Locate the cell with the specified text and output its [X, Y] center coordinate. 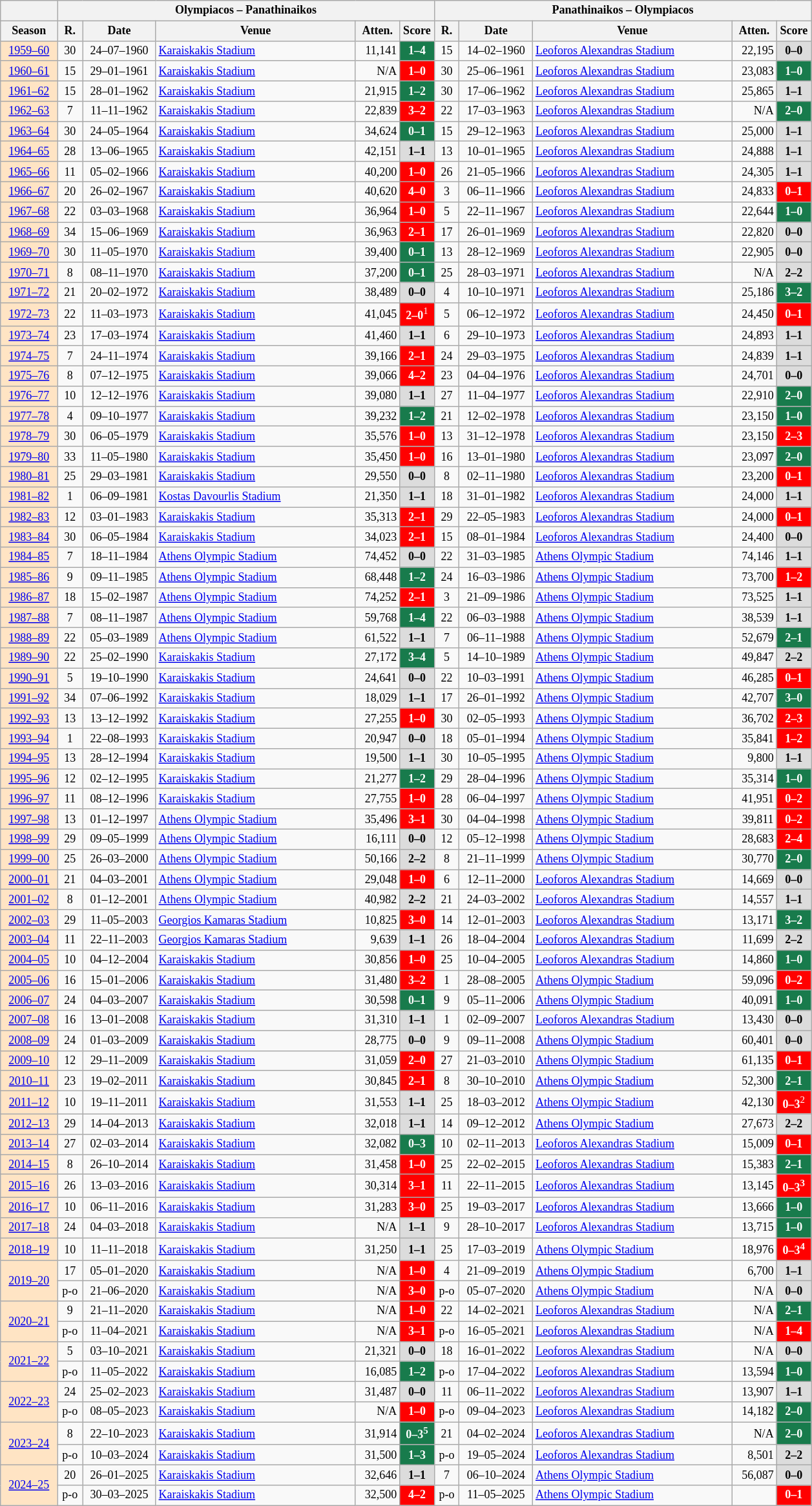
2022–23 [29, 1401]
30–10–2010 [496, 1080]
22,905 [755, 252]
24,893 [755, 336]
1996–97 [29, 799]
42,151 [377, 151]
12–01–2003 [496, 920]
1998–99 [29, 839]
1960–61 [29, 71]
12–12–1976 [120, 397]
0–34 [794, 1250]
21–05–1966 [496, 172]
74,252 [377, 597]
16–01–2022 [496, 1352]
09–05–1999 [120, 839]
14–10–1989 [496, 658]
36,702 [755, 718]
1991–92 [29, 698]
2010–11 [29, 1080]
1971–72 [29, 292]
36,964 [377, 212]
26–02–1967 [120, 191]
06–10–2024 [496, 1476]
40,200 [377, 172]
11–04–1977 [496, 397]
15–01–2006 [120, 981]
42,130 [755, 1103]
03–10–2021 [120, 1352]
18,976 [755, 1250]
11,141 [377, 50]
08–05–2023 [120, 1412]
2011–12 [29, 1103]
16,085 [377, 1371]
31–12–1978 [496, 437]
05–07–2020 [496, 1291]
30–03–2025 [120, 1495]
13–06–1965 [120, 151]
2023–24 [29, 1443]
23,097 [755, 456]
28–12–1969 [496, 252]
9,800 [755, 758]
35,313 [377, 517]
21–03–2010 [496, 1061]
27,255 [377, 718]
08–01–1984 [496, 538]
1978–79 [29, 437]
29–03–1981 [120, 477]
1973–74 [29, 336]
23,200 [755, 477]
22,644 [755, 212]
06–11–1988 [496, 638]
39,811 [755, 819]
21,915 [377, 90]
25,186 [755, 292]
2002–03 [29, 920]
1964–65 [29, 151]
01–03–2009 [120, 1040]
19–11–2011 [120, 1103]
20–02–1972 [120, 292]
2003–04 [29, 939]
27,172 [377, 658]
28,683 [755, 839]
1985–86 [29, 578]
1967–68 [29, 212]
11–11–1962 [120, 111]
38,489 [377, 292]
1–3 [417, 1455]
1981–82 [29, 496]
13–03–2016 [120, 1186]
11–11–2018 [120, 1250]
28–10–2017 [496, 1228]
39,232 [377, 416]
13,171 [755, 920]
25–06–1961 [496, 71]
02–12–1995 [120, 779]
26–01–2025 [120, 1476]
1963–64 [29, 132]
06–09–1981 [120, 496]
24,888 [755, 151]
11,699 [755, 939]
0–32 [794, 1103]
31,914 [377, 1434]
24–11–1974 [120, 355]
29,550 [377, 477]
2019–20 [29, 1281]
41,045 [377, 314]
10–10–1971 [496, 292]
38,539 [755, 618]
15–02–1987 [120, 597]
19–05–2024 [496, 1455]
25–02–1990 [120, 658]
1982–83 [29, 517]
2021–22 [29, 1361]
2014–15 [29, 1164]
73,700 [755, 578]
10,825 [377, 920]
59,768 [377, 618]
05–02–1966 [120, 172]
07–12–1975 [120, 376]
01–12–1997 [120, 819]
31,487 [377, 1392]
30,770 [755, 859]
23,083 [755, 71]
26–01–1969 [496, 233]
06–03–1988 [496, 618]
1994–95 [29, 758]
10–03–1991 [496, 678]
25,865 [755, 90]
17–06–1962 [496, 90]
31,059 [377, 1061]
14,182 [755, 1412]
14–04–2013 [120, 1124]
09–12–2012 [496, 1124]
29–11–2009 [120, 1061]
24,701 [755, 376]
17–04–2022 [496, 1371]
1997–98 [29, 819]
29–12–1963 [496, 132]
2016–17 [29, 1207]
26–01–1992 [496, 698]
13,907 [755, 1392]
8,501 [755, 1455]
39,080 [377, 397]
24,641 [377, 678]
1983–84 [29, 538]
60,401 [755, 1040]
34,624 [377, 132]
30,598 [377, 1000]
06–11–2016 [120, 1207]
25–02–2023 [120, 1392]
31–01–1982 [496, 496]
49,847 [755, 658]
02–11–2013 [496, 1144]
2017–18 [29, 1228]
24,305 [755, 172]
13,145 [755, 1186]
09–10–1977 [120, 416]
18,029 [377, 698]
02–03–2014 [120, 1144]
73,525 [755, 597]
32,018 [377, 1124]
35,841 [755, 738]
1972–73 [29, 314]
36,963 [377, 233]
19–10–1990 [120, 678]
1965–66 [29, 172]
13,666 [755, 1207]
21–06–2020 [120, 1291]
25,000 [755, 132]
31,458 [377, 1164]
42,707 [755, 698]
39,066 [377, 376]
1989–90 [29, 658]
35,450 [377, 456]
22,820 [755, 233]
22–08–1993 [120, 738]
06–05–1979 [120, 437]
24,839 [755, 355]
39,400 [377, 252]
40,620 [377, 191]
2007–08 [29, 1021]
19–02–2011 [120, 1080]
1990–91 [29, 678]
17–03–2019 [496, 1250]
2008–09 [29, 1040]
21,321 [377, 1352]
3–4 [417, 658]
08–12–1996 [120, 799]
2–01 [417, 314]
46,285 [755, 678]
1976–77 [29, 397]
31,310 [377, 1021]
1980–81 [29, 477]
4–0 [417, 191]
09–11–1985 [120, 578]
02–05–1993 [496, 718]
1977–78 [29, 416]
06–12–1972 [496, 314]
05–01–1994 [496, 738]
19–03–2017 [496, 1207]
24,833 [755, 191]
13–01–1980 [496, 456]
05–12–1998 [496, 839]
13–01–2008 [120, 1021]
6,700 [755, 1270]
34,023 [377, 538]
16–05–2021 [496, 1331]
14,557 [755, 899]
13,715 [755, 1228]
1974–75 [29, 355]
39,166 [377, 355]
21–09–2019 [496, 1270]
13,430 [755, 1021]
1959–60 [29, 50]
Olympiacos – Panathinaikos [245, 10]
24,450 [755, 314]
1968–69 [29, 233]
02–09–2007 [496, 1021]
1995–96 [29, 779]
22,195 [755, 50]
15,383 [755, 1164]
28–08–2005 [496, 981]
32,646 [377, 1476]
0–3 [417, 1144]
14–02–2021 [496, 1312]
04–04–1998 [496, 819]
13–12–1992 [120, 718]
11–05–2025 [496, 1495]
22–11–2015 [496, 1186]
07–06–1992 [120, 698]
1970–71 [29, 273]
33 [70, 456]
06–11–2022 [496, 1392]
52,300 [755, 1080]
2–4 [794, 839]
15,009 [755, 1144]
04–03–2018 [120, 1228]
04–03–2007 [120, 1000]
9,639 [377, 939]
22–11–2003 [120, 939]
28–12–1994 [120, 758]
16–03–1986 [496, 578]
04–02–2024 [496, 1434]
27,755 [377, 799]
2012–13 [29, 1124]
1969–70 [29, 252]
06–05–1984 [120, 538]
12–11–2000 [496, 880]
10–05–1995 [496, 758]
2015–16 [29, 1186]
11–05–2022 [120, 1371]
29–03–1975 [496, 355]
18–03–2012 [496, 1103]
32,500 [377, 1495]
61,522 [377, 638]
08–11–1987 [120, 618]
31,283 [377, 1207]
31,500 [377, 1455]
21–09–1986 [496, 597]
14,860 [755, 960]
03–03–1968 [120, 212]
11–04–2021 [120, 1331]
03–01–1983 [120, 517]
11–05–2003 [120, 920]
31,553 [377, 1103]
09–11–2008 [496, 1040]
21,350 [377, 496]
28–03–1971 [496, 273]
Season [29, 31]
1993–94 [29, 738]
22–02–2015 [496, 1164]
37,200 [377, 273]
1979–80 [29, 456]
16,111 [377, 839]
10–01–1965 [496, 151]
04–04–1976 [496, 376]
06–04–1997 [496, 799]
10–04–2005 [496, 960]
21,277 [377, 779]
02–11–1980 [496, 477]
10–03–2024 [120, 1455]
22–05–1983 [496, 517]
28–04–1996 [496, 779]
29–01–1961 [120, 71]
26–03–2000 [120, 859]
2006–07 [29, 1000]
2004–05 [29, 960]
05–11–2006 [496, 1000]
1999–00 [29, 859]
01–12–2001 [120, 899]
35,496 [377, 819]
1984–85 [29, 557]
1966–67 [29, 191]
05–01–2020 [120, 1270]
1961–62 [29, 90]
40,982 [377, 899]
11–05–1980 [120, 456]
2020–21 [29, 1321]
2013–14 [29, 1144]
30,845 [377, 1080]
22–11–1967 [496, 212]
28–01–1962 [120, 90]
2000–01 [29, 880]
2009–10 [29, 1061]
74,146 [755, 557]
17–03–1974 [120, 336]
14–02–1960 [496, 50]
Panathinaikos – Olympiacos [623, 10]
74,452 [377, 557]
56,087 [755, 1476]
05–03–1989 [120, 638]
29,048 [377, 880]
21–11–1999 [496, 859]
2001–02 [29, 899]
17–03–1963 [496, 111]
1986–87 [29, 597]
22,839 [377, 111]
04–12–2004 [120, 960]
35,314 [755, 779]
08–11–1970 [120, 273]
04–03–2001 [120, 880]
1992–93 [29, 718]
35,576 [377, 437]
31,480 [377, 981]
32,082 [377, 1144]
14,669 [755, 880]
2005–06 [29, 981]
30,856 [377, 960]
18–11–1984 [120, 557]
26–10–2014 [120, 1164]
06–11–1966 [496, 191]
68,448 [377, 578]
31,250 [377, 1250]
1962–63 [29, 111]
24–05–1964 [120, 132]
13,594 [755, 1371]
50,166 [377, 859]
22–10–2023 [120, 1434]
40,091 [755, 1000]
0–35 [417, 1434]
27,673 [755, 1124]
21–11–2020 [120, 1312]
52,679 [755, 638]
11–03–1973 [120, 314]
1987–88 [29, 618]
59,096 [755, 981]
12–02–1978 [496, 416]
41,951 [755, 799]
24–07–1960 [120, 50]
1988–89 [29, 638]
Kostas Davourlis Stadium [256, 496]
30,314 [377, 1186]
20,947 [377, 738]
2018–19 [29, 1250]
24–03–2002 [496, 899]
24,400 [755, 538]
1975–76 [29, 376]
41,460 [377, 336]
15–06–1969 [120, 233]
28,775 [377, 1040]
22,910 [755, 397]
19,500 [377, 758]
18–04–2004 [496, 939]
11–05–1970 [120, 252]
09–04–2023 [496, 1412]
0–33 [794, 1186]
31–03–1985 [496, 557]
61,135 [755, 1061]
29–10–1973 [496, 336]
2024–25 [29, 1485]
